From the cell containing the given text, extract its center point as [x, y] coordinate. 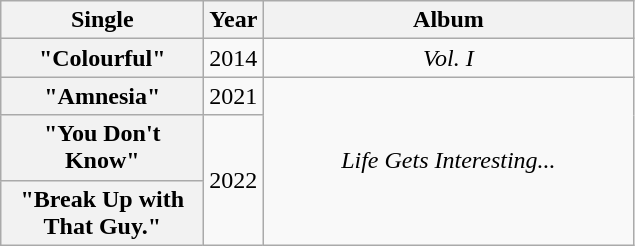
"Amnesia" [102, 96]
"Break Up with That Guy." [102, 212]
2021 [234, 96]
2014 [234, 58]
Life Gets Interesting... [448, 161]
Album [448, 20]
"Colourful" [102, 58]
2022 [234, 180]
"You Don't Know" [102, 148]
Single [102, 20]
Year [234, 20]
Vol. I [448, 58]
